For the text-containing cell, return its midpoint in (X, Y) coordinate format. 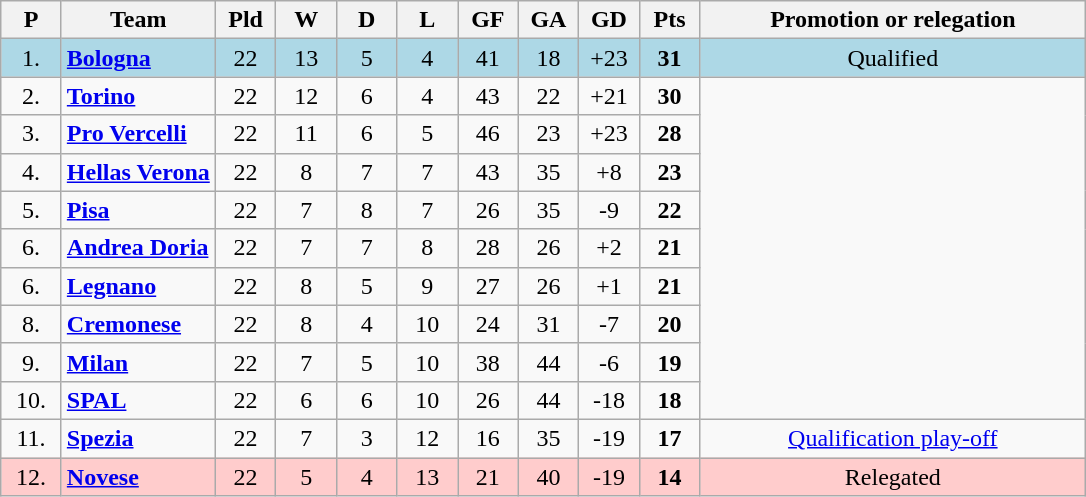
Qualification play-off (893, 438)
Qualified (893, 58)
41 (488, 58)
9 (428, 286)
4. (32, 172)
46 (488, 134)
W (306, 20)
Pld (246, 20)
-7 (610, 324)
L (428, 20)
Hellas Verona (138, 172)
+21 (610, 96)
Legnano (138, 286)
9. (32, 362)
20 (670, 324)
-9 (610, 210)
19 (670, 362)
SPAL (138, 400)
Pts (670, 20)
Pro Vercelli (138, 134)
Promotion or relegation (893, 20)
3. (32, 134)
Andrea Doria (138, 248)
Relegated (893, 477)
Spezia (138, 438)
GD (610, 20)
2. (32, 96)
Team (138, 20)
11. (32, 438)
1. (32, 58)
D (366, 20)
-18 (610, 400)
+2 (610, 248)
10. (32, 400)
24 (488, 324)
GA (548, 20)
P (32, 20)
16 (488, 438)
11 (306, 134)
Torino (138, 96)
+8 (610, 172)
3 (366, 438)
8. (32, 324)
12. (32, 477)
Bologna (138, 58)
Milan (138, 362)
GF (488, 20)
40 (548, 477)
17 (670, 438)
Novese (138, 477)
+1 (610, 286)
-6 (610, 362)
Cremonese (138, 324)
5. (32, 210)
Pisa (138, 210)
14 (670, 477)
27 (488, 286)
30 (670, 96)
38 (488, 362)
